For the text-containing cell, return its midpoint in (X, Y) coordinate format. 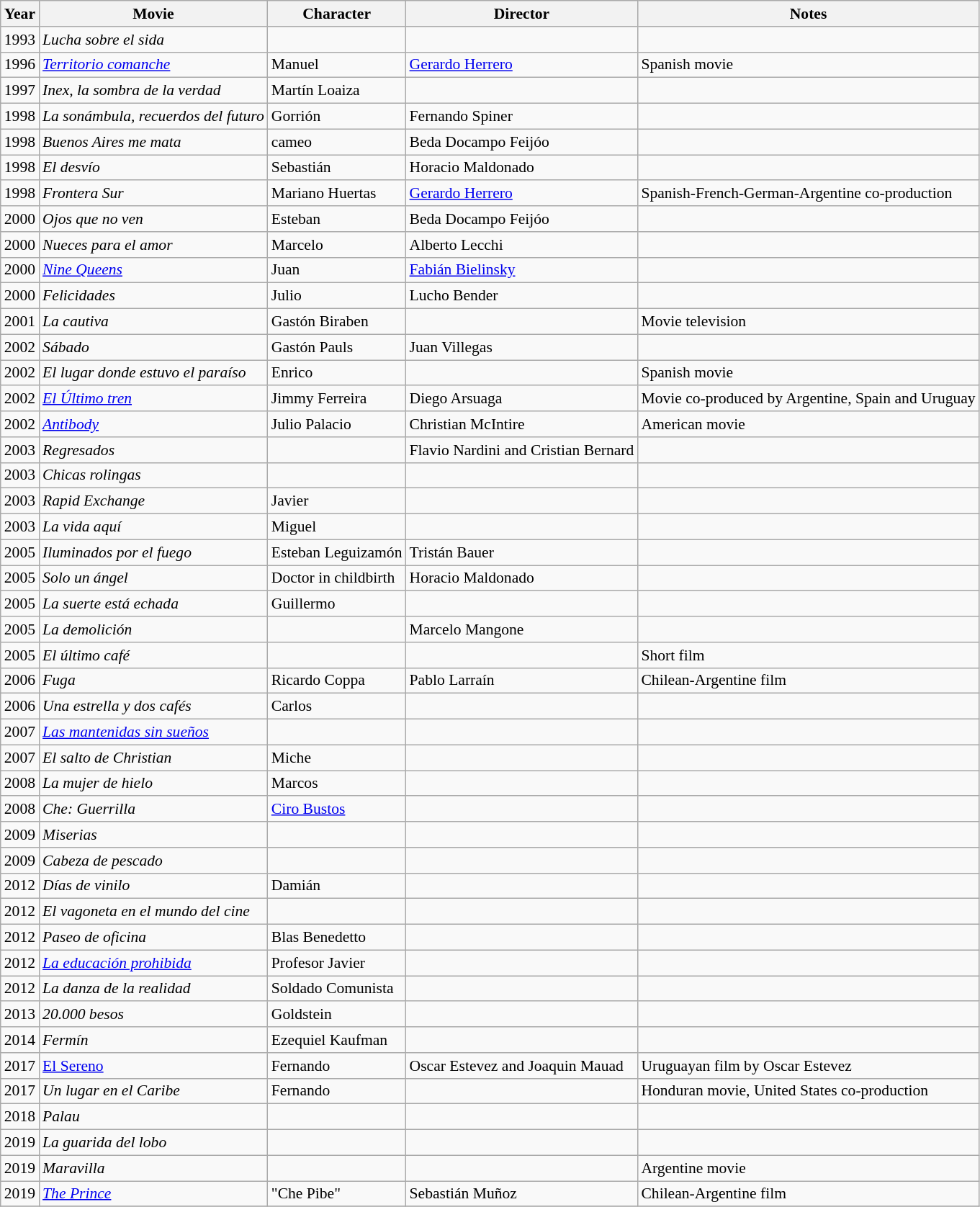
cameo (337, 142)
Fabián Bielinsky (522, 270)
1993 (20, 40)
Enrico (337, 373)
El Sereno (153, 1066)
Movie television (808, 322)
Gastón Biraben (337, 322)
Lucho Bender (522, 296)
La demolición (153, 629)
Tristán Bauer (522, 552)
Carlos (337, 706)
La educación prohibida (153, 963)
Marcelo Mangone (522, 629)
Oscar Estevez and Joaquin Mauad (522, 1066)
Doctor in childbirth (337, 578)
Javier (337, 501)
Paseo de oficina (153, 938)
Honduran movie, United States co-production (808, 1091)
Nueces para el amor (153, 245)
Fernando Spiner (522, 117)
Gastón Pauls (337, 347)
Felicidades (153, 296)
Marcos (337, 784)
Un lugar en el Caribe (153, 1091)
Maravilla (153, 1168)
Pablo Larraín (522, 681)
Sebastián (337, 168)
2014 (20, 1040)
Ojos que no ven (153, 219)
Antibody (153, 424)
Territorio comanche (153, 65)
Gorrión (337, 117)
Buenos Aires me mata (153, 142)
Blas Benedetto (337, 938)
Miserias (153, 835)
Fuga (153, 681)
Ciro Bustos (337, 809)
Ezequiel Kaufman (337, 1040)
Esteban (337, 219)
Jimmy Ferreira (337, 399)
Argentine movie (808, 1168)
Marcelo (337, 245)
La guarida del lobo (153, 1143)
Chicas rolingas (153, 475)
El lugar donde estuvo el paraíso (153, 373)
Rapid Exchange (153, 501)
El salto de Christian (153, 758)
El último café (153, 655)
Ricardo Coppa (337, 681)
El desvío (153, 168)
Director (522, 14)
1996 (20, 65)
Inex, la sombra de la verdad (153, 91)
Manuel (337, 65)
Las mantenidas sin sueños (153, 732)
La vida aquí (153, 527)
Uruguayan film by Oscar Estevez (808, 1066)
Year (20, 14)
Profesor Javier (337, 963)
Una estrella y dos cafés (153, 706)
Miche (337, 758)
Lucha sobre el sida (153, 40)
Flavio Nardini and Cristian Bernard (522, 450)
Diego Arsuaga (522, 399)
Mariano Huertas (337, 194)
Juan Villegas (522, 347)
Regresados (153, 450)
Soldado Comunista (337, 989)
Miguel (337, 527)
Movie co-produced by Argentine, Spain and Uruguay (808, 399)
2018 (20, 1117)
Julio Palacio (337, 424)
2001 (20, 322)
Notes (808, 14)
Sábado (153, 347)
Character (337, 14)
Palau (153, 1117)
Martín Loaiza (337, 91)
Movie (153, 14)
Juan (337, 270)
Damián (337, 886)
Nine Queens (153, 270)
Goldstein (337, 1015)
El vagoneta en el mundo del cine (153, 912)
Cabeza de pescado (153, 861)
La mujer de hielo (153, 784)
Guillermo (337, 604)
El Último tren (153, 399)
1997 (20, 91)
American movie (808, 424)
La danza de la realidad (153, 989)
Julio (337, 296)
Alberto Lecchi (522, 245)
Frontera Sur (153, 194)
Che: Guerrilla (153, 809)
Solo un ángel (153, 578)
La cautiva (153, 322)
La sonámbula, recuerdos del futuro (153, 117)
Fermín (153, 1040)
Iluminados por el fuego (153, 552)
The Prince (153, 1194)
Esteban Leguizamón (337, 552)
Christian McIntire (522, 424)
La suerte está echada (153, 604)
"Che Pibe" (337, 1194)
Spanish-French-German-Argentine co-production (808, 194)
2013 (20, 1015)
20.000 besos (153, 1015)
Sebastián Muñoz (522, 1194)
Días de vinilo (153, 886)
Short film (808, 655)
